Extract the [X, Y] coordinate from the center of the cell holding the provided text.  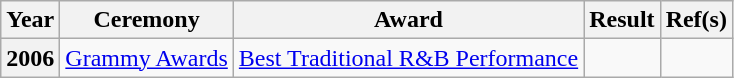
Result [622, 20]
Year [30, 20]
Grammy Awards [147, 58]
2006 [30, 58]
Best Traditional R&B Performance [408, 58]
Ceremony [147, 20]
Ref(s) [696, 20]
Award [408, 20]
